Capture the cell that displays the provided text and extract its [x, y] central coordinate. 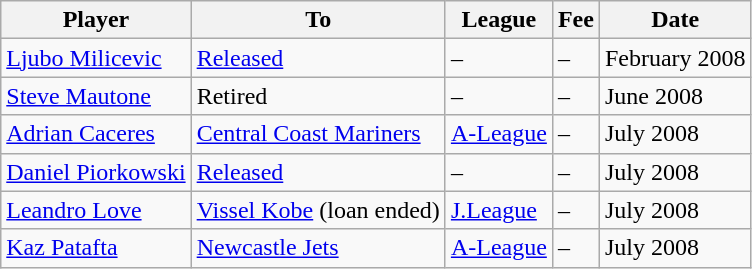
Newcastle Jets [318, 248]
June 2008 [675, 96]
Ljubo Milicevic [96, 58]
Fee [576, 20]
League [498, 20]
Daniel Piorkowski [96, 172]
February 2008 [675, 58]
Kaz Patafta [96, 248]
To [318, 20]
Player [96, 20]
Date [675, 20]
Vissel Kobe (loan ended) [318, 210]
Leandro Love [96, 210]
Adrian Caceres [96, 134]
J.League [498, 210]
Central Coast Mariners [318, 134]
Steve Mautone [96, 96]
Retired [318, 96]
